Locate the cell with the specified text and output its [x, y] center coordinate. 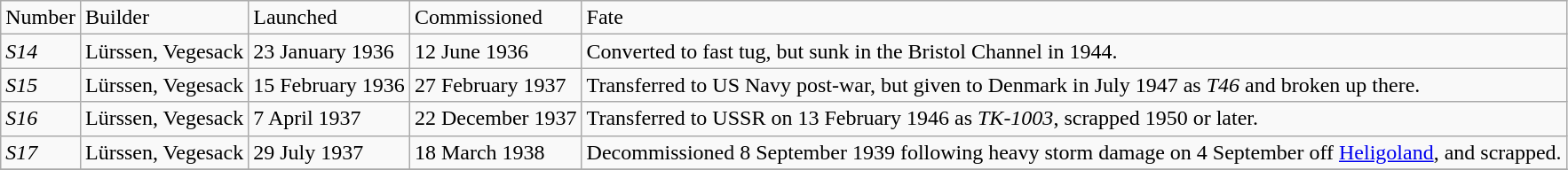
Decommissioned 8 September 1939 following heavy storm damage on 4 September off Heligoland, and scrapped. [1074, 152]
S17 [41, 152]
Transferred to US Navy post-war, but given to Denmark in July 1947 as T46 and broken up there. [1074, 85]
Transferred to USSR on 13 February 1946 as TK-1003, scrapped 1950 or later. [1074, 119]
Builder [163, 18]
18 March 1938 [495, 152]
S15 [41, 85]
12 June 1936 [495, 51]
Fate [1074, 18]
23 January 1936 [329, 51]
Converted to fast tug, but sunk in the Bristol Channel in 1944. [1074, 51]
7 April 1937 [329, 119]
27 February 1937 [495, 85]
22 December 1937 [495, 119]
29 July 1937 [329, 152]
15 February 1936 [329, 85]
Commissioned [495, 18]
Number [41, 18]
S14 [41, 51]
Launched [329, 18]
S16 [41, 119]
